Identify which cell holds the provided text, then report its (x, y) central coordinate. 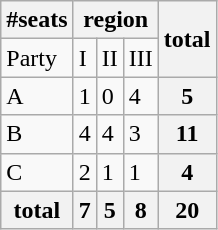
Party (37, 58)
2 (84, 172)
0 (110, 96)
7 (84, 210)
3 (140, 134)
III (140, 58)
region (116, 20)
20 (187, 210)
II (110, 58)
A (37, 96)
11 (187, 134)
B (37, 134)
I (84, 58)
8 (140, 210)
#seats (37, 20)
C (37, 172)
